Scan for the cell matching the given text and deliver its (X, Y) coordinate at center. 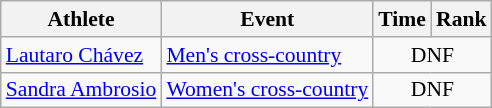
Time (402, 19)
Men's cross-country (267, 55)
Sandra Ambrosio (82, 90)
Event (267, 19)
Rank (462, 19)
Athlete (82, 19)
Lautaro Chávez (82, 55)
Women's cross-country (267, 90)
